From the cell containing the given text, extract its center point as (X, Y) coordinate. 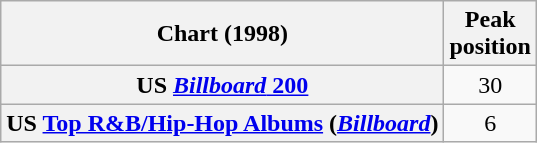
Peak position (490, 34)
US Top R&B/Hip-Hop Albums (Billboard) (222, 123)
30 (490, 85)
US Billboard 200 (222, 85)
6 (490, 123)
Chart (1998) (222, 34)
